Provide the [x, y] coordinate of the cell's center where the given text is located.  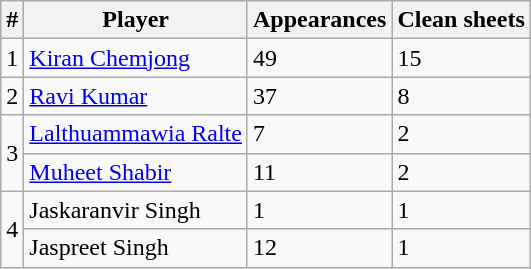
Player [136, 20]
7 [319, 134]
Jaskaranvir Singh [136, 210]
Muheet Shabir [136, 172]
# [12, 20]
Clean sheets [461, 20]
Appearances [319, 20]
37 [319, 96]
15 [461, 58]
49 [319, 58]
Ravi Kumar [136, 96]
4 [12, 229]
11 [319, 172]
3 [12, 153]
8 [461, 96]
Lalthuammawia Ralte [136, 134]
Jaspreet Singh [136, 248]
Kiran Chemjong [136, 58]
12 [319, 248]
